Locate the cell with the specified text and output its (X, Y) center coordinate. 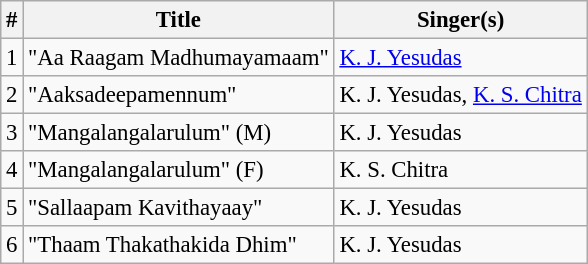
1 (12, 58)
3 (12, 133)
2 (12, 95)
4 (12, 170)
"Aa Raagam Madhumayamaam" (178, 58)
"Thaam Thakathakida Dhim" (178, 245)
6 (12, 245)
"Sallaapam Kavithayaay" (178, 208)
K. J. Yesudas, K. S. Chitra (460, 95)
5 (12, 208)
"Mangalangalarulum" (F) (178, 170)
"Mangalangalarulum" (M) (178, 133)
Title (178, 20)
# (12, 20)
"Aaksadeepamennum" (178, 95)
Singer(s) (460, 20)
K. S. Chitra (460, 170)
